Find where the given text appears and provide that cell's center as (X, Y) coordinate. 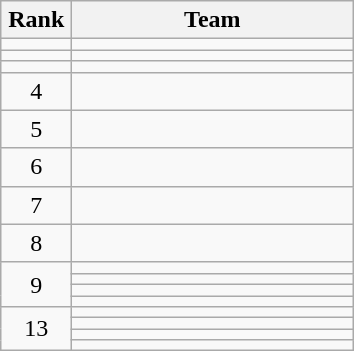
Team (212, 20)
13 (36, 329)
5 (36, 129)
7 (36, 205)
6 (36, 167)
Rank (36, 20)
8 (36, 243)
9 (36, 284)
4 (36, 91)
